Extract the [X, Y] coordinate from the center of the cell holding the provided text.  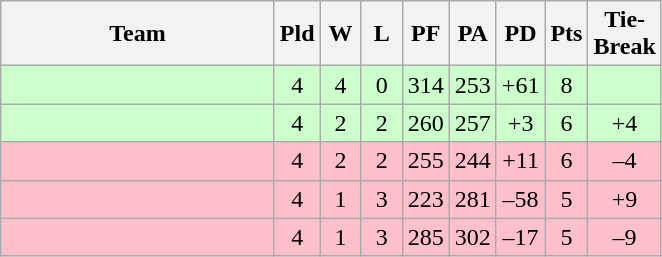
+9 [624, 199]
PA [472, 34]
281 [472, 199]
–9 [624, 237]
Pld [297, 34]
W [340, 34]
285 [426, 237]
–17 [520, 237]
Pts [566, 34]
8 [566, 85]
253 [472, 85]
Team [138, 34]
PD [520, 34]
255 [426, 161]
260 [426, 123]
PF [426, 34]
257 [472, 123]
+61 [520, 85]
–58 [520, 199]
L [382, 34]
244 [472, 161]
–4 [624, 161]
302 [472, 237]
+11 [520, 161]
0 [382, 85]
Tie-Break [624, 34]
+3 [520, 123]
314 [426, 85]
+4 [624, 123]
223 [426, 199]
